Capture the cell that displays the provided text and extract its [x, y] central coordinate. 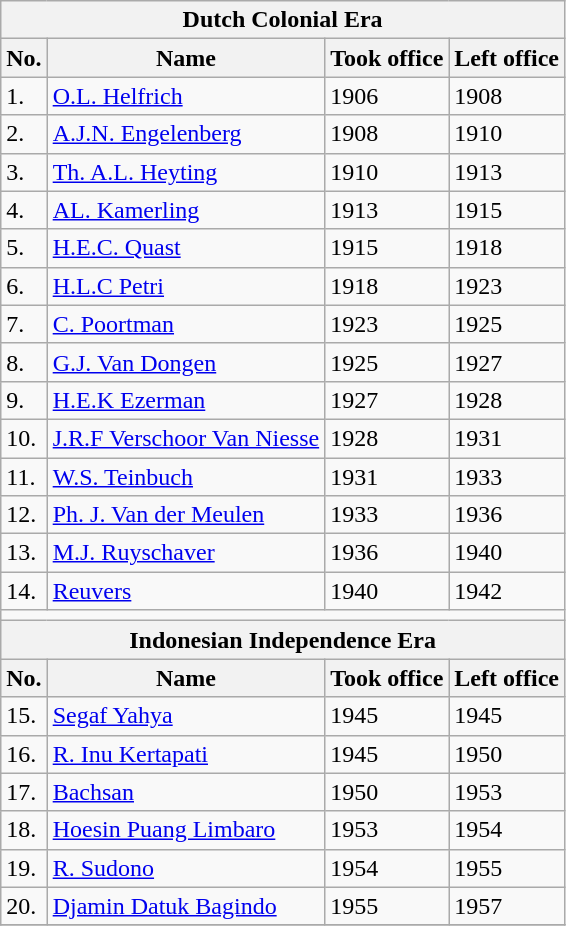
6. [24, 286]
1906 [387, 96]
Reuvers [186, 591]
1. [24, 96]
13. [24, 553]
1942 [507, 591]
7. [24, 324]
Segaf Yahya [186, 716]
18. [24, 830]
5. [24, 248]
14. [24, 591]
AL. Kamerling [186, 210]
Dutch Colonial Era [283, 20]
W.S. Teinbuch [186, 477]
12. [24, 515]
15. [24, 716]
R. Inu Kertapati [186, 754]
10. [24, 438]
H.L.C Petri [186, 286]
20. [24, 906]
3. [24, 172]
Hoesin Puang Limbaro [186, 830]
16. [24, 754]
M.J. Ruyschaver [186, 553]
H.E.C. Quast [186, 248]
17. [24, 792]
2. [24, 134]
C. Poortman [186, 324]
19. [24, 868]
4. [24, 210]
Th. A.L. Heyting [186, 172]
Bachsan [186, 792]
G.J. Van Dongen [186, 362]
R. Sudono [186, 868]
J.R.F Verschoor Van Niesse [186, 438]
Indonesian Independence Era [283, 640]
Djamin Datuk Bagindo [186, 906]
Ph. J. Van der Meulen [186, 515]
11. [24, 477]
H.E.K Ezerman [186, 400]
A.J.N. Engelenberg [186, 134]
1957 [507, 906]
8. [24, 362]
O.L. Helfrich [186, 96]
9. [24, 400]
